Identify which cell holds the provided text, then report its (X, Y) central coordinate. 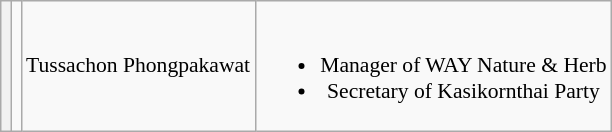
Manager of WAY Nature & HerbSecretary of Kasikornthai Party (433, 66)
Tussachon Phongpakawat (138, 66)
